For the text-containing cell, return its midpoint in (x, y) coordinate format. 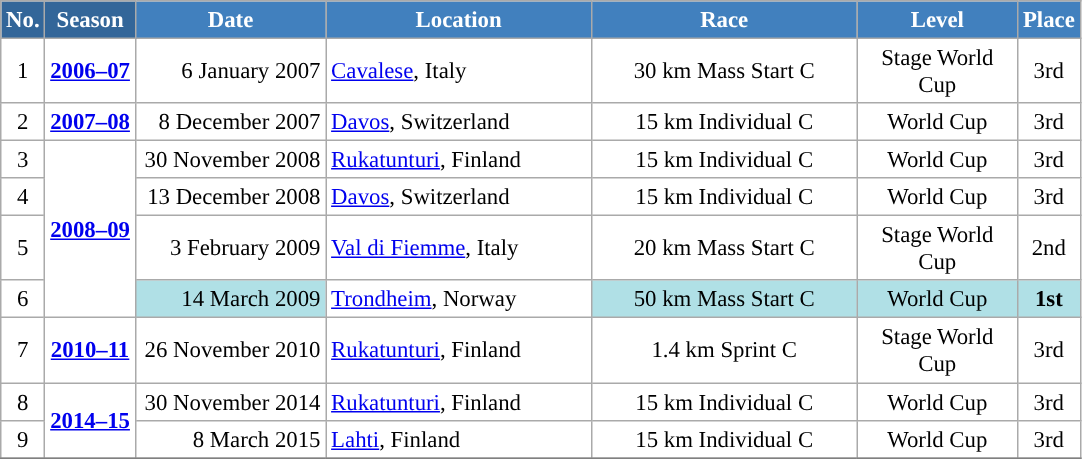
1st (1049, 299)
8 December 2007 (230, 122)
No. (23, 20)
3 (23, 160)
26 November 2010 (230, 350)
4 (23, 197)
Val di Fiemme, Italy (459, 248)
Place (1049, 20)
5 (23, 248)
Lahti, Finland (459, 439)
1 (23, 72)
Cavalese, Italy (459, 72)
3 February 2009 (230, 248)
2nd (1049, 248)
2010–11 (90, 350)
8 March 2015 (230, 439)
14 March 2009 (230, 299)
50 km Mass Start C (724, 299)
Race (724, 20)
2 (23, 122)
13 December 2008 (230, 197)
20 km Mass Start C (724, 248)
1.4 km Sprint C (724, 350)
2006–07 (90, 72)
Trondheim, Norway (459, 299)
Level (938, 20)
2014–15 (90, 420)
Location (459, 20)
6 January 2007 (230, 72)
9 (23, 439)
8 (23, 402)
Season (90, 20)
7 (23, 350)
30 November 2014 (230, 402)
2008–09 (90, 230)
6 (23, 299)
Date (230, 20)
30 November 2008 (230, 160)
2007–08 (90, 122)
30 km Mass Start C (724, 72)
